Search for the cell housing the specified text and yield its (x, y) center coordinate. 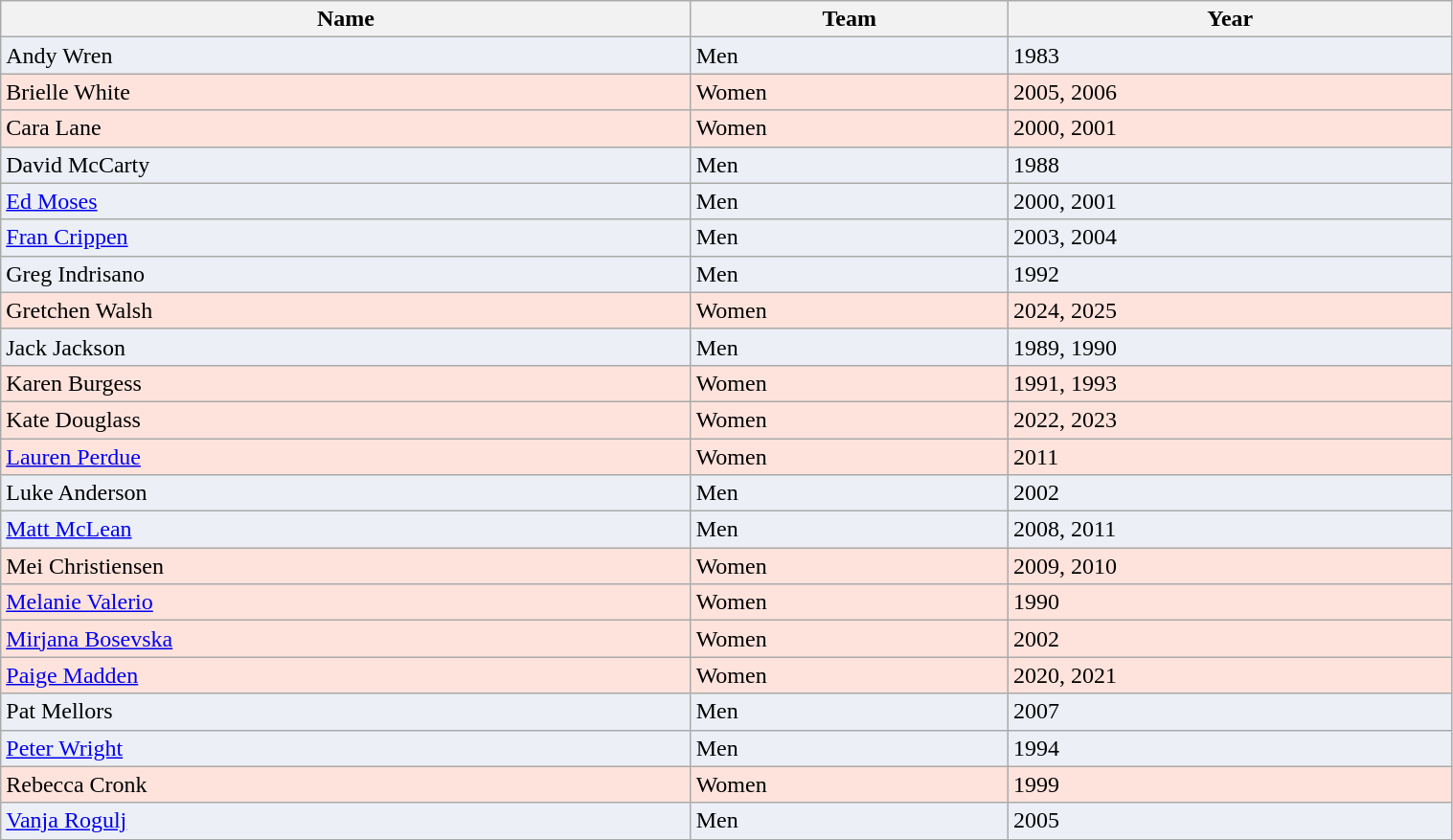
1990 (1230, 602)
Paige Madden (346, 675)
Ed Moses (346, 201)
Year (1230, 19)
Mirjana Bosevska (346, 639)
2007 (1230, 712)
1989, 1990 (1230, 347)
2009, 2010 (1230, 566)
1991, 1993 (1230, 383)
Vanja Rogulj (346, 821)
David McCarty (346, 165)
2005 (1230, 821)
Gretchen Walsh (346, 310)
1994 (1230, 748)
1992 (1230, 274)
1988 (1230, 165)
Luke Anderson (346, 493)
Name (346, 19)
2003, 2004 (1230, 238)
Jack Jackson (346, 347)
Team (849, 19)
Fran Crippen (346, 238)
Brielle White (346, 92)
Greg Indrisano (346, 274)
Lauren Perdue (346, 457)
2024, 2025 (1230, 310)
Peter Wright (346, 748)
Kate Douglass (346, 420)
Karen Burgess (346, 383)
1983 (1230, 56)
Melanie Valerio (346, 602)
2022, 2023 (1230, 420)
Mei Christiensen (346, 566)
2005, 2006 (1230, 92)
Rebecca Cronk (346, 784)
Andy Wren (346, 56)
2008, 2011 (1230, 530)
2011 (1230, 457)
Pat Mellors (346, 712)
Cara Lane (346, 128)
Matt McLean (346, 530)
2020, 2021 (1230, 675)
1999 (1230, 784)
